Output the (X, Y) coordinate of the center of the cell containing the given text.  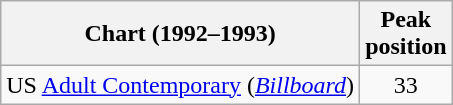
US Adult Contemporary (Billboard) (180, 85)
Chart (1992–1993) (180, 34)
Peakposition (406, 34)
33 (406, 85)
